Search for the cell housing the specified text and yield its [X, Y] center coordinate. 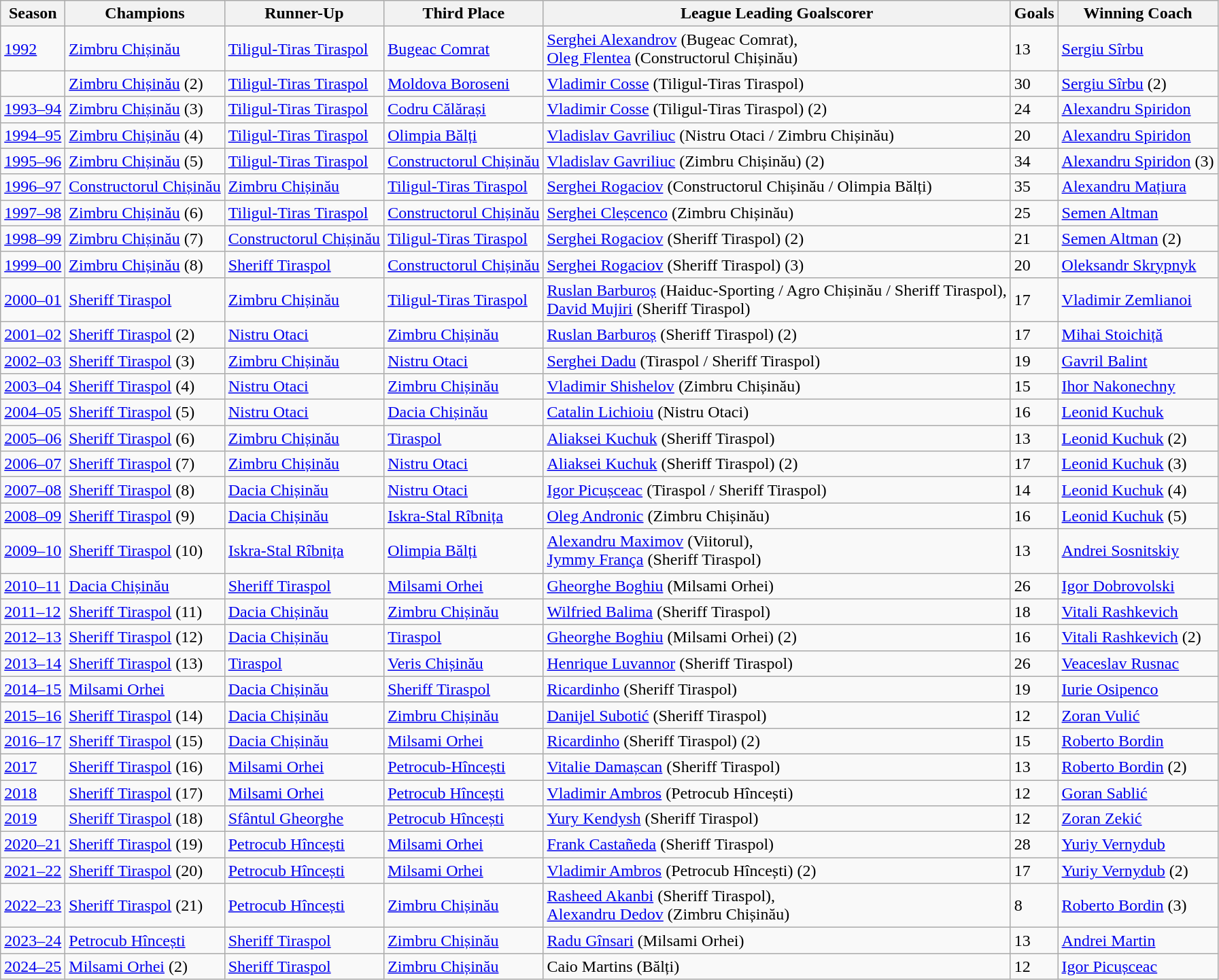
25 [1034, 213]
Igor Dobrovolski [1138, 586]
Yury Kendysh (Sheriff Tiraspol) [776, 819]
Sheriff Tiraspol (2) [145, 334]
Wilfried Balima (Sheriff Tiraspol) [776, 612]
2016–17 [33, 741]
Aliaksei Kuchuk (Sheriff Tiraspol) [776, 438]
Sheriff Tiraspol (19) [145, 845]
Igor Picușceac (Tiraspol / Sheriff Tiraspol) [776, 490]
35 [1034, 187]
Vladimir Ambros (Petrocub Hîncești) (2) [776, 871]
2019 [33, 819]
Sheriff Tiraspol (4) [145, 387]
Caio Martins (Bălți) [776, 966]
Serghei Rogaciov (Sheriff Tiraspol) (3) [776, 264]
1998–99 [33, 239]
Zimbru Chișinău (5) [145, 161]
Sheriff Tiraspol (12) [145, 637]
2020–21 [33, 845]
Veris Chișinău [464, 663]
Goran Sablić [1138, 793]
Leonid Kuchuk [1138, 413]
Vladimir Shishelov (Zimbru Chișinău) [776, 387]
Goals [1034, 14]
Codru Călărași [464, 109]
Bugeac Comrat [464, 49]
8 [1034, 905]
Ihor Nakonechny [1138, 387]
Petrocub-Hîncești [464, 767]
Zimbru Chișinău (6) [145, 213]
Sheriff Tiraspol (15) [145, 741]
Ricardinho (Sheriff Tiraspol) (2) [776, 741]
Veaceslav Rusnac [1138, 663]
Alexandru Spiridon (3) [1138, 161]
Yuriy Vernydub [1138, 845]
Andrei Sosnitskiy [1138, 550]
Vladimir Ambros (Petrocub Hîncești) [776, 793]
Zoran Zekić [1138, 819]
2024–25 [33, 966]
2008–09 [33, 516]
Vitalie Damașcan (Sheriff Tiraspol) [776, 767]
1995–96 [33, 161]
Gheorghe Boghiu (Milsami Orhei) (2) [776, 637]
Vladislav Gavriliuc (Nistru Otaci / Zimbru Chișinău) [776, 135]
14 [1034, 490]
2012–13 [33, 637]
Oleg Andronic (Zimbru Chișinău) [776, 516]
2013–14 [33, 663]
Leonid Kuchuk (3) [1138, 464]
34 [1034, 161]
Henrique Luvannor (Sheriff Tiraspol) [776, 663]
30 [1034, 84]
Gheorghe Boghiu (Milsami Orhei) [776, 586]
Sheriff Tiraspol (6) [145, 438]
Ruslan Barburoș (Haiduc-Sporting / Agro Chișinău / Sheriff Tiraspol), David Mujiri (Sheriff Tiraspol) [776, 299]
Zimbru Chișinău (2) [145, 84]
Semen Altman (2) [1138, 239]
Leonid Kuchuk (4) [1138, 490]
Winning Coach [1138, 14]
2005–06 [33, 438]
Serghei Alexandrov (Bugeac Comrat), Oleg Flentea (Constructorul Chișinău) [776, 49]
Alexandru Mațiura [1138, 187]
Sheriff Tiraspol (13) [145, 663]
Zoran Vulić [1138, 715]
Runner-Up [304, 14]
Sheriff Tiraspol (14) [145, 715]
2014–15 [33, 689]
Sergiu Sîrbu (2) [1138, 84]
2006–07 [33, 464]
Serghei Rogaciov (Sheriff Tiraspol) (2) [776, 239]
Zimbru Chișinău (4) [145, 135]
Ruslan Barburoș (Sheriff Tiraspol) (2) [776, 334]
Serghei Rogaciov (Constructorul Chișinău / Olimpia Bălți) [776, 187]
Sheriff Tiraspol (9) [145, 516]
Aliaksei Kuchuk (Sheriff Tiraspol) (2) [776, 464]
Roberto Bordin [1138, 741]
Roberto Bordin (2) [1138, 767]
2023–24 [33, 941]
Moldova Boroseni [464, 84]
Catalin Lichioiu (Nistru Otaci) [776, 413]
Yuriy Vernydub (2) [1138, 871]
Frank Castañeda (Sheriff Tiraspol) [776, 845]
Iurie Osipenco [1138, 689]
Vladislav Gavriliuc (Zimbru Chișinău) (2) [776, 161]
1996–97 [33, 187]
Sheriff Tiraspol (10) [145, 550]
Zimbru Chișinău (3) [145, 109]
Vitali Rashkevich (2) [1138, 637]
2022–23 [33, 905]
Leonid Kuchuk (2) [1138, 438]
2017 [33, 767]
18 [1034, 612]
Sfântul Gheorghe [304, 819]
Sheriff Tiraspol (17) [145, 793]
Sheriff Tiraspol (5) [145, 413]
Sheriff Tiraspol (3) [145, 361]
1993–94 [33, 109]
Gavril Balint [1138, 361]
Sheriff Tiraspol (16) [145, 767]
Igor Picușceac [1138, 966]
Sheriff Tiraspol (8) [145, 490]
2015–16 [33, 715]
Sheriff Tiraspol (18) [145, 819]
Ricardinho (Sheriff Tiraspol) [776, 689]
Third Place [464, 14]
Alexandru Maximov (Viitorul), Jymmy França (Sheriff Tiraspol) [776, 550]
2002–03 [33, 361]
Sergiu Sîrbu [1138, 49]
2003–04 [33, 387]
Oleksandr Skrypnyk [1138, 264]
1999–00 [33, 264]
Andrei Martin [1138, 941]
2009–10 [33, 550]
Roberto Bordin (3) [1138, 905]
28 [1034, 845]
Champions [145, 14]
Sheriff Tiraspol (20) [145, 871]
Vladimir Cosse (Tiligul-Tiras Tiraspol) [776, 84]
Sheriff Tiraspol (11) [145, 612]
Radu Gînsari (Milsami Orhei) [776, 941]
Vitali Rashkevich [1138, 612]
Rasheed Akanbi (Sheriff Tiraspol), Alexandru Dedov (Zimbru Chișinău) [776, 905]
2000–01 [33, 299]
Serghei Cleșcenco (Zimbru Chișinău) [776, 213]
Sheriff Tiraspol (7) [145, 464]
Zimbru Chișinău (8) [145, 264]
Danijel Subotić (Sheriff Tiraspol) [776, 715]
2004–05 [33, 413]
1997–98 [33, 213]
2001–02 [33, 334]
Semen Altman [1138, 213]
Vladimir Zemlianoi [1138, 299]
Sheriff Tiraspol (21) [145, 905]
Serghei Dadu (Tiraspol / Sheriff Tiraspol) [776, 361]
24 [1034, 109]
2018 [33, 793]
League Leading Goalscorer [776, 14]
Season [33, 14]
Vladimir Cosse (Tiligul-Tiras Tiraspol) (2) [776, 109]
21 [1034, 239]
Leonid Kuchuk (5) [1138, 516]
2021–22 [33, 871]
Zimbru Chișinău (7) [145, 239]
1992 [33, 49]
2011–12 [33, 612]
Mihai Stoichiță [1138, 334]
2007–08 [33, 490]
2010–11 [33, 586]
1994–95 [33, 135]
Milsami Orhei (2) [145, 966]
